Scan for the cell matching the given text and deliver its (x, y) coordinate at center. 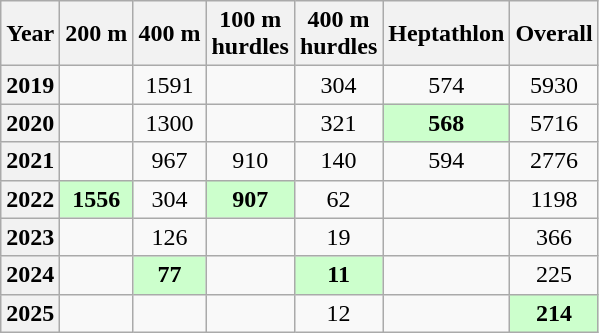
594 (446, 161)
12 (338, 313)
1556 (96, 199)
Heptathlon (446, 34)
214 (554, 313)
2020 (30, 123)
126 (170, 237)
366 (554, 237)
907 (250, 199)
2025 (30, 313)
1198 (554, 199)
1300 (170, 123)
140 (338, 161)
62 (338, 199)
910 (250, 161)
574 (446, 85)
400 m (170, 34)
2776 (554, 161)
11 (338, 275)
2023 (30, 237)
967 (170, 161)
2024 (30, 275)
225 (554, 275)
Year (30, 34)
19 (338, 237)
568 (446, 123)
200 m (96, 34)
Overall (554, 34)
100 mhurdles (250, 34)
321 (338, 123)
77 (170, 275)
5716 (554, 123)
2021 (30, 161)
5930 (554, 85)
1591 (170, 85)
2019 (30, 85)
400 mhurdles (338, 34)
2022 (30, 199)
